Output the [x, y] coordinate of the center of the cell containing the given text.  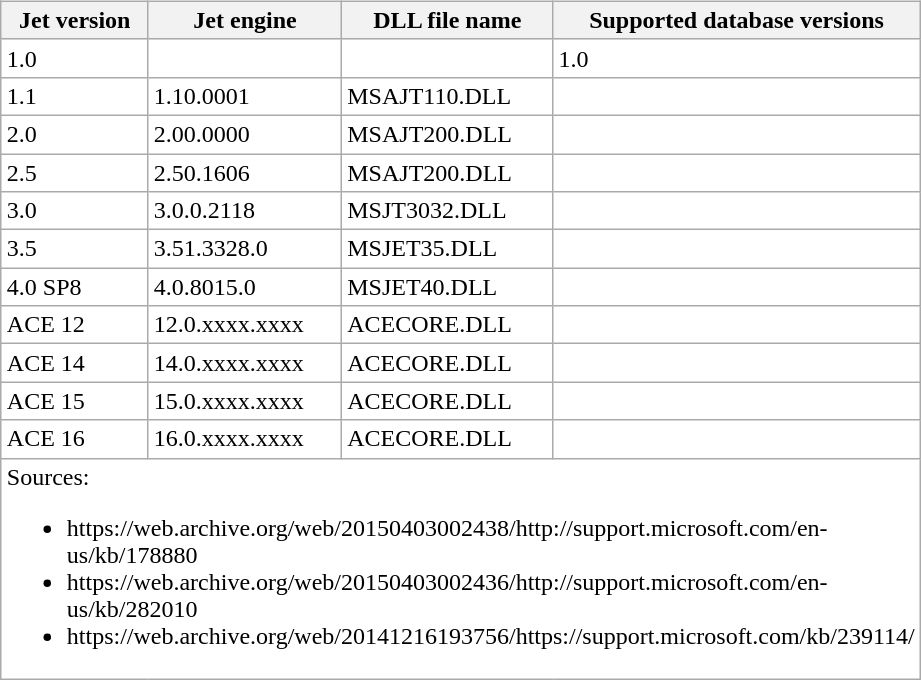
MSJET40.DLL [448, 287]
16.0.xxxx.xxxx [244, 439]
ACE 16 [74, 439]
4.0.8015.0 [244, 287]
3.0.0.2118 [244, 211]
4.0 SP8 [74, 287]
ACE 15 [74, 401]
3.5 [74, 249]
Jet version [74, 20]
MSJT3032.DLL [448, 211]
1.10.0001 [244, 96]
Supported database versions [736, 20]
2.0 [74, 134]
ACE 14 [74, 363]
2.50.1606 [244, 173]
DLL file name [448, 20]
3.51.3328.0 [244, 249]
2.5 [74, 173]
MSAJT110.DLL [448, 96]
2.00.0000 [244, 134]
14.0.xxxx.xxxx [244, 363]
1.1 [74, 96]
Jet engine [244, 20]
3.0 [74, 211]
12.0.xxxx.xxxx [244, 325]
MSJET35.DLL [448, 249]
ACE 12 [74, 325]
15.0.xxxx.xxxx [244, 401]
